Extract the [X, Y] coordinate from the center of the cell holding the provided text.  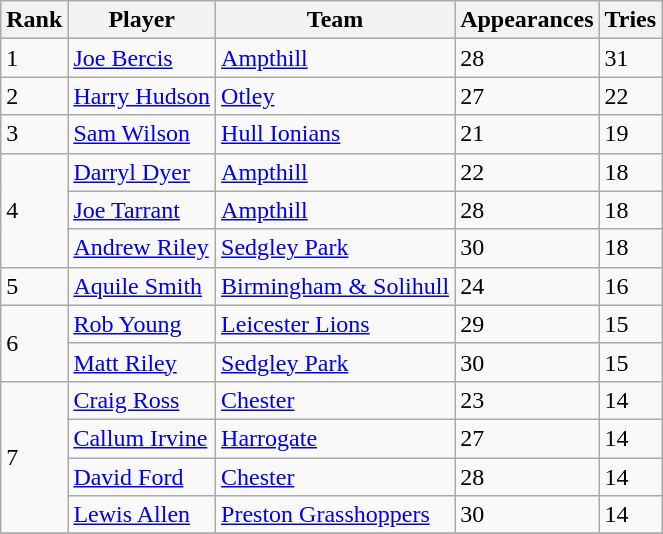
4 [34, 210]
3 [34, 134]
21 [527, 134]
19 [630, 134]
Appearances [527, 20]
Hull Ionians [336, 134]
David Ford [142, 477]
Sam Wilson [142, 134]
Lewis Allen [142, 515]
Joe Bercis [142, 58]
Harry Hudson [142, 96]
Rank [34, 20]
Matt Riley [142, 362]
Harrogate [336, 438]
24 [527, 286]
16 [630, 286]
6 [34, 343]
7 [34, 457]
Player [142, 20]
Joe Tarrant [142, 210]
Leicester Lions [336, 324]
Otley [336, 96]
Birmingham & Solihull [336, 286]
Aquile Smith [142, 286]
23 [527, 400]
Andrew Riley [142, 248]
31 [630, 58]
29 [527, 324]
Tries [630, 20]
Callum Irvine [142, 438]
1 [34, 58]
Darryl Dyer [142, 172]
5 [34, 286]
2 [34, 96]
Rob Young [142, 324]
Team [336, 20]
Craig Ross [142, 400]
Preston Grasshoppers [336, 515]
